From the cell containing the given text, extract its center point as (x, y) coordinate. 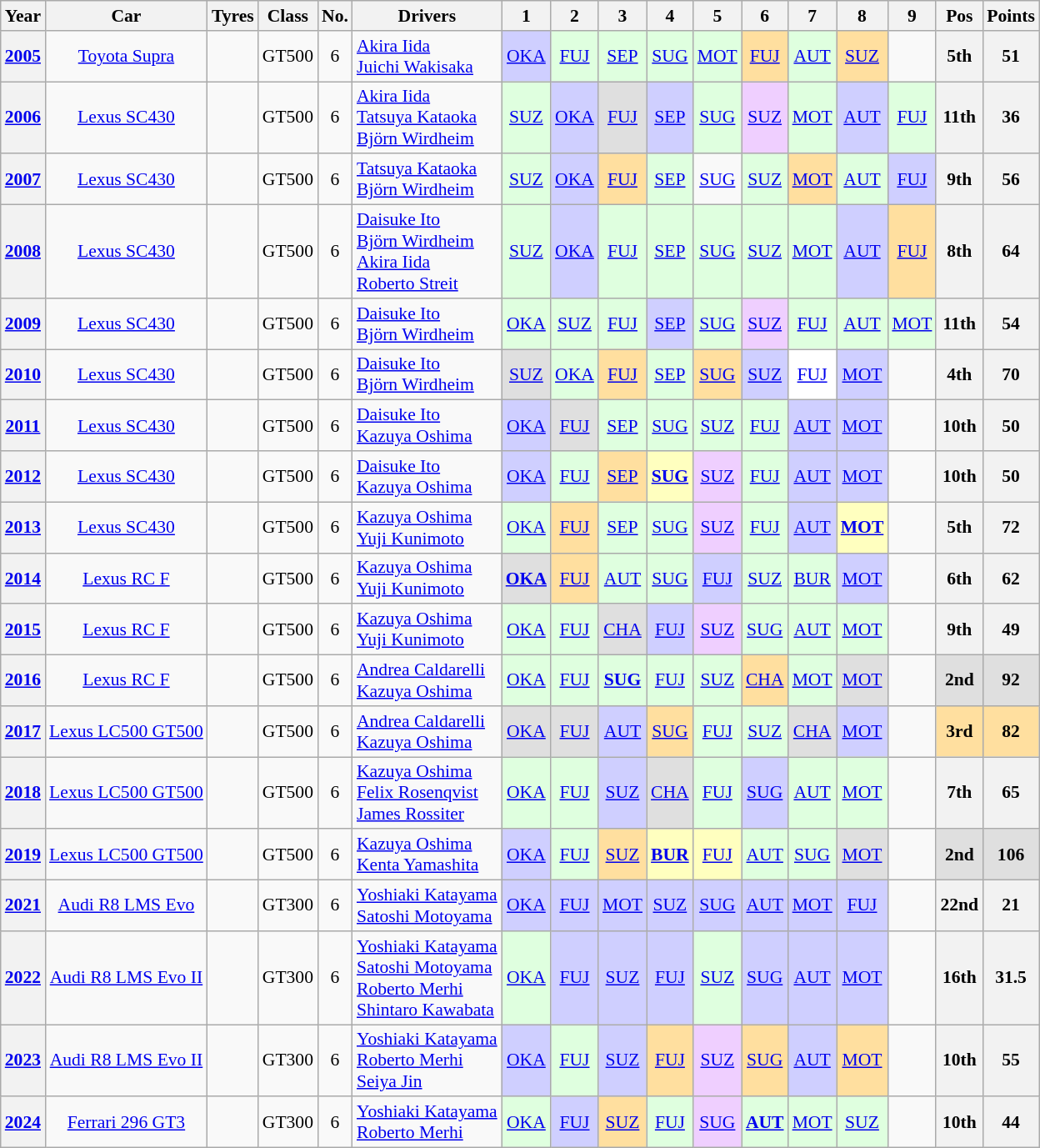
22nd (959, 905)
2008 (23, 252)
2012 (23, 477)
2024 (23, 1122)
2007 (23, 180)
2016 (23, 680)
No. (335, 16)
51 (1011, 57)
Toyota Supra (127, 57)
56 (1011, 180)
2011 (23, 425)
Yoshiaki Katayama Satoshi Motoyama Roberto Merhi Shintaro Kawabata (427, 978)
Kazuya Oshima Felix Rosenqvist James Rossiter (427, 794)
64 (1011, 252)
3 (622, 16)
1 (527, 16)
2013 (23, 527)
65 (1011, 794)
55 (1011, 1060)
49 (1011, 630)
8th (959, 252)
36 (1011, 118)
2010 (23, 375)
Year (23, 16)
3rd (959, 732)
106 (1011, 855)
Points (1011, 16)
62 (1011, 579)
Pos (959, 16)
Yoshiaki Katayama Roberto Merhi Seiya Jin (427, 1060)
2023 (23, 1060)
6th (959, 579)
Daisuke Ito Björn Wirdheim Akira Iida Roberto Streit (427, 252)
2009 (23, 323)
2006 (23, 118)
Audi R8 LMS Evo (127, 905)
2018 (23, 794)
2017 (23, 732)
Class (288, 16)
7th (959, 794)
Yoshiaki Katayama Roberto Merhi (427, 1122)
2019 (23, 855)
70 (1011, 375)
54 (1011, 323)
4 (670, 16)
Drivers (427, 16)
2022 (23, 978)
Ferrari 296 GT3 (127, 1122)
4th (959, 375)
72 (1011, 527)
7 (812, 16)
9 (912, 16)
44 (1011, 1122)
Car (127, 16)
82 (1011, 732)
16th (959, 978)
Tatsuya Kataoka Björn Wirdheim (427, 180)
31.5 (1011, 978)
2005 (23, 57)
92 (1011, 680)
Yoshiaki Katayama Satoshi Motoyama (427, 905)
21 (1011, 905)
Tyres (233, 16)
2014 (23, 579)
2015 (23, 630)
8 (862, 16)
2 (575, 16)
2021 (23, 905)
5 (717, 16)
Kazuya Oshima Kenta Yamashita (427, 855)
Akira Iida Tatsuya Kataoka Björn Wirdheim (427, 118)
Akira Iida Juichi Wakisaka (427, 57)
